Search for the cell housing the specified text and yield its (x, y) center coordinate. 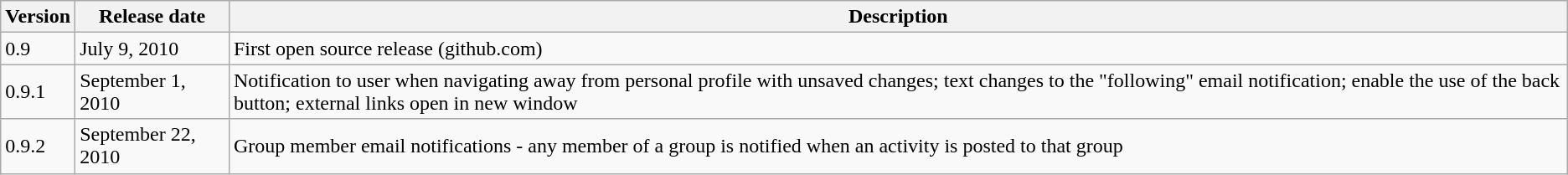
September 22, 2010 (152, 146)
Release date (152, 17)
0.9.1 (39, 92)
0.9.2 (39, 146)
Version (39, 17)
July 9, 2010 (152, 49)
First open source release (github.com) (898, 49)
September 1, 2010 (152, 92)
Group member email notifications - any member of a group is notified when an activity is posted to that group (898, 146)
Description (898, 17)
0.9 (39, 49)
